Identify which cell holds the provided text, then report its [x, y] central coordinate. 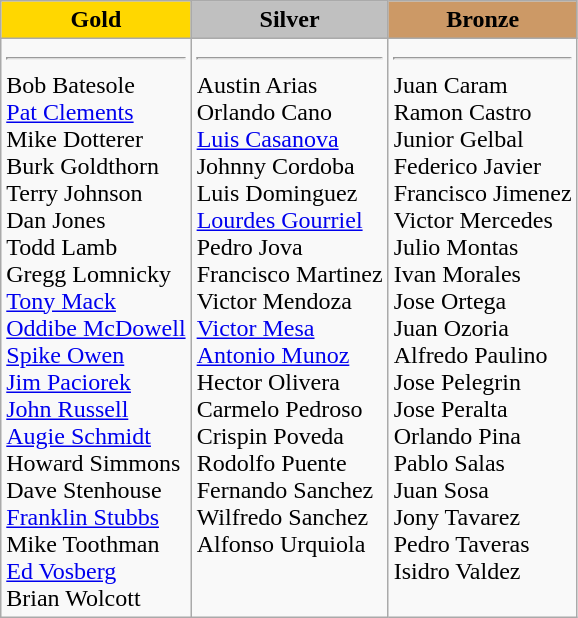
Bronze [482, 20]
Silver [290, 20]
Gold [96, 20]
